Capture the cell that displays the provided text and extract its [X, Y] central coordinate. 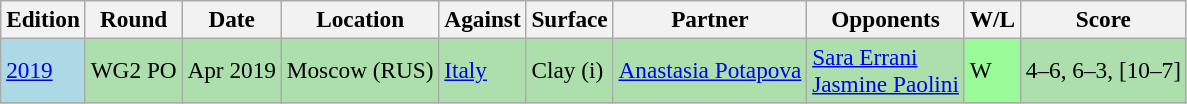
W/L [992, 19]
Anastasia Potapova [710, 70]
Round [134, 19]
2019 [44, 70]
Edition [44, 19]
W [992, 70]
Italy [482, 70]
Partner [710, 19]
Against [482, 19]
Moscow (RUS) [360, 70]
4–6, 6–3, [10–7] [1103, 70]
Clay (i) [570, 70]
Score [1103, 19]
Sara Errani Jasmine Paolini [886, 70]
WG2 PO [134, 70]
Location [360, 19]
Opponents [886, 19]
Apr 2019 [232, 70]
Surface [570, 19]
Date [232, 19]
